Pinpoint the cell where the given text exists, returning its [X, Y] midpoint coordinate. 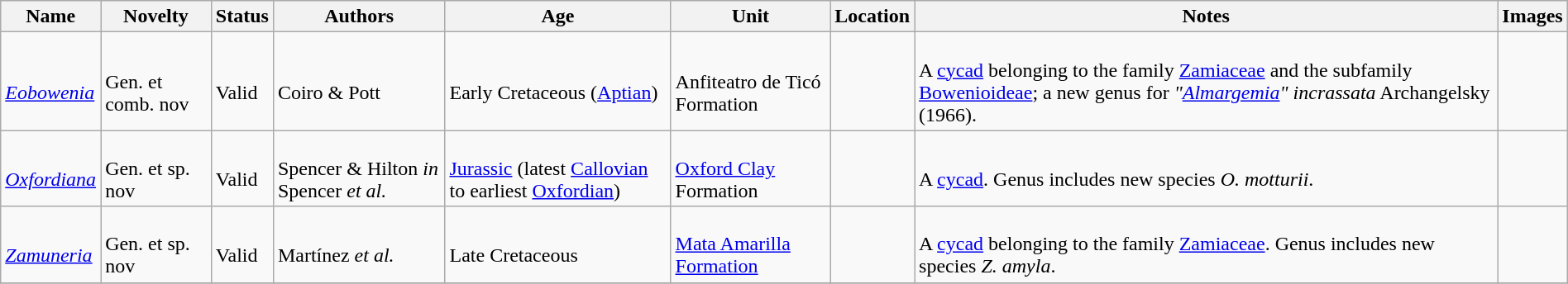
Anfiteatro de Ticó Formation [751, 81]
A cycad belonging to the family Zamiaceae and the subfamily Bowenioideae; a new genus for "Almargemia" incrassata Archangelsky (1966). [1206, 81]
Early Cretaceous (Aptian) [557, 81]
Eobowenia [51, 81]
Notes [1206, 17]
Oxford Clay Formation [751, 168]
Images [1532, 17]
Martínez et al. [359, 244]
Spencer & Hilton in Spencer et al. [359, 168]
Coiro & Pott [359, 81]
Late Cretaceous [557, 244]
Gen. et comb. nov [156, 81]
Authors [359, 17]
Name [51, 17]
Jurassic (latest Callovian to earliest Oxfordian) [557, 168]
Mata Amarilla Formation [751, 244]
Unit [751, 17]
Status [241, 17]
Zamuneria [51, 244]
Location [872, 17]
Novelty [156, 17]
A cycad. Genus includes new species O. motturii. [1206, 168]
Oxfordiana [51, 168]
Age [557, 17]
A cycad belonging to the family Zamiaceae. Genus includes new species Z. amyla. [1206, 244]
